Find where the given text appears and provide that cell's center as (x, y) coordinate. 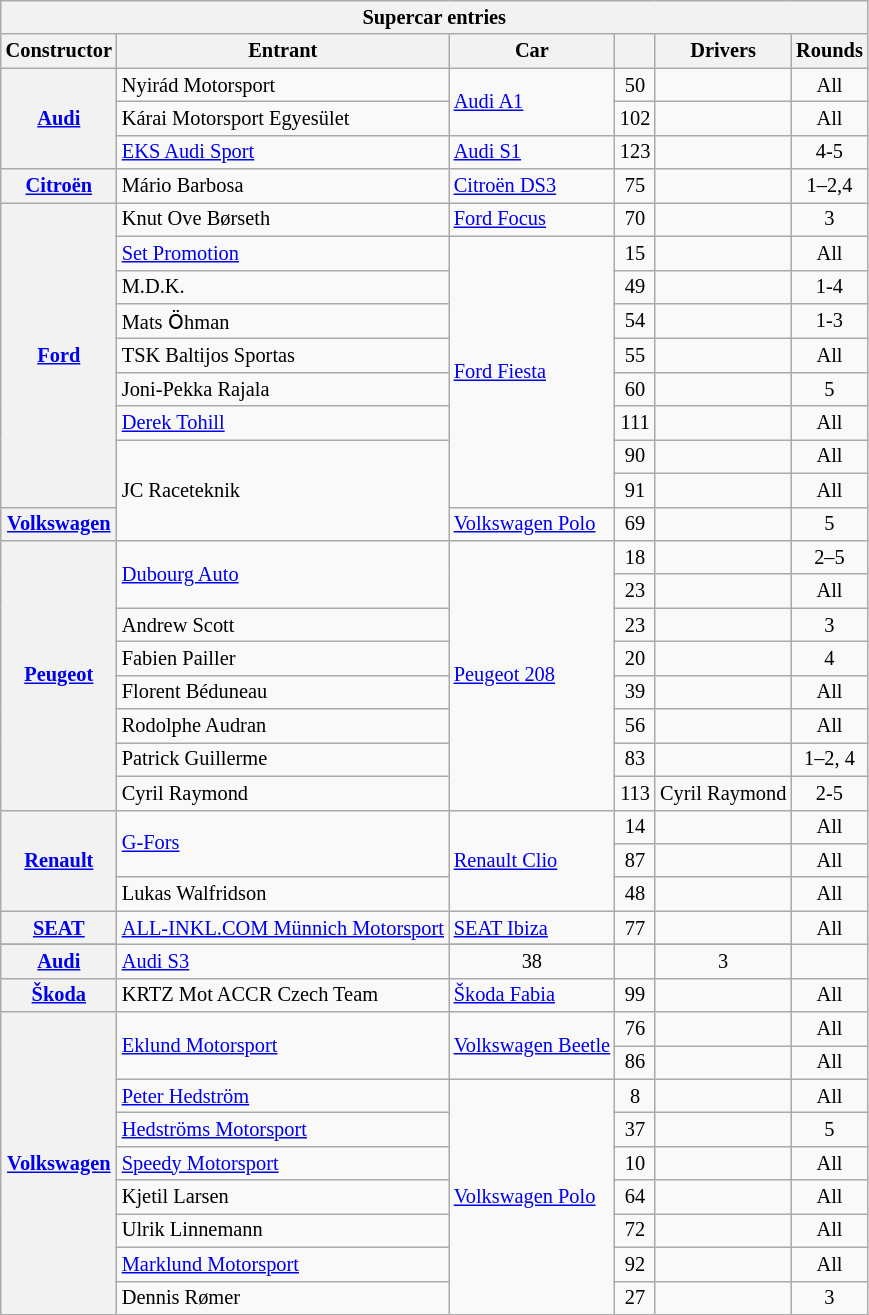
91 (635, 490)
EKS Audi Sport (283, 152)
SEAT (59, 928)
Entrant (283, 51)
Joni-Pekka Rajala (283, 389)
60 (635, 389)
Set Promotion (283, 253)
39 (635, 692)
75 (635, 186)
Constructor (59, 51)
Ulrik Linnemann (283, 1230)
Audi S1 (532, 152)
Nyirád Motorsport (283, 85)
Dennis Rømer (283, 1298)
27 (635, 1298)
Derek Tohill (283, 423)
2–5 (830, 557)
54 (635, 320)
Citroën (59, 186)
Ford Fiesta (532, 372)
4-5 (830, 152)
1–2,4 (830, 186)
86 (635, 1062)
Drivers (723, 51)
SEAT Ibiza (532, 928)
1–2, 4 (830, 759)
48 (635, 894)
Car (532, 51)
70 (635, 219)
Kjetil Larsen (283, 1197)
1-3 (830, 320)
Supercar entries (434, 17)
Renault (59, 860)
Florent Béduneau (283, 692)
56 (635, 726)
TSK Baltijos Sportas (283, 355)
Citroën DS3 (532, 186)
Ford Focus (532, 219)
G-Fors (283, 844)
Andrew Scott (283, 625)
KRTZ Mot ACCR Czech Team (283, 995)
14 (635, 827)
Audi S3 (283, 961)
Hedströms Motorsport (283, 1129)
Renault Clio (532, 860)
69 (635, 524)
83 (635, 759)
49 (635, 287)
Škoda (59, 995)
Volkswagen Beetle (532, 1046)
18 (635, 557)
Peugeot (59, 674)
38 (532, 961)
2-5 (830, 793)
Kárai Motorsport Egyesület (283, 118)
90 (635, 456)
Rodolphe Audran (283, 726)
Eklund Motorsport (283, 1046)
1-4 (830, 287)
20 (635, 658)
Dubourg Auto (283, 574)
102 (635, 118)
64 (635, 1197)
123 (635, 152)
10 (635, 1163)
Audi A1 (532, 102)
Peter Hedström (283, 1096)
72 (635, 1230)
Speedy Motorsport (283, 1163)
99 (635, 995)
JC Raceteknik (283, 490)
111 (635, 423)
8 (635, 1096)
Fabien Pailler (283, 658)
Marklund Motorsport (283, 1264)
Mats Ӧhman (283, 320)
92 (635, 1264)
Škoda Fabia (532, 995)
Knut Ove Børseth (283, 219)
Patrick Guillerme (283, 759)
4 (830, 658)
113 (635, 793)
Ford (59, 354)
Peugeot 208 (532, 674)
76 (635, 1029)
Lukas Walfridson (283, 894)
Mário Barbosa (283, 186)
50 (635, 85)
M.D.K. (283, 287)
37 (635, 1129)
87 (635, 860)
55 (635, 355)
ALL-INKL.COM Münnich Motorsport (283, 928)
15 (635, 253)
Rounds (830, 51)
77 (635, 928)
